Locate the cell with the specified text and output its [X, Y] center coordinate. 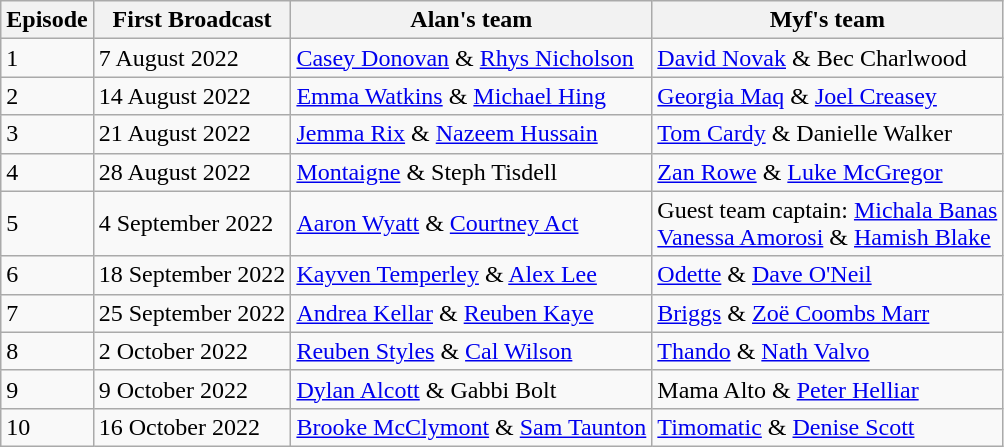
Episode [47, 20]
9 October 2022 [192, 389]
Brooke McClymont & Sam Taunton [472, 427]
25 September 2022 [192, 313]
1 [47, 58]
David Novak & Bec Charlwood [828, 58]
Timomatic & Denise Scott [828, 427]
Mama Alto & Peter Helliar [828, 389]
16 October 2022 [192, 427]
Zan Rowe & Luke McGregor [828, 172]
Myf's team [828, 20]
2 [47, 96]
Aaron Wyatt & Courtney Act [472, 224]
First Broadcast [192, 20]
Tom Cardy & Danielle Walker [828, 134]
6 [47, 275]
14 August 2022 [192, 96]
Kayven Temperley & Alex Lee [472, 275]
5 [47, 224]
Andrea Kellar & Reuben Kaye [472, 313]
Reuben Styles & Cal Wilson [472, 351]
9 [47, 389]
7 [47, 313]
Alan's team [472, 20]
Jemma Rix & Nazeem Hussain [472, 134]
28 August 2022 [192, 172]
Casey Donovan & Rhys Nicholson [472, 58]
3 [47, 134]
18 September 2022 [192, 275]
2 October 2022 [192, 351]
Montaigne & Steph Tisdell [472, 172]
Guest team captain: Michala BanasVanessa Amorosi & Hamish Blake [828, 224]
Emma Watkins & Michael Hing [472, 96]
Thando & Nath Valvo [828, 351]
Dylan Alcott & Gabbi Bolt [472, 389]
4 September 2022 [192, 224]
21 August 2022 [192, 134]
8 [47, 351]
Briggs & Zoë Coombs Marr [828, 313]
Odette & Dave O'Neil [828, 275]
Georgia Maq & Joel Creasey [828, 96]
7 August 2022 [192, 58]
10 [47, 427]
4 [47, 172]
